Capture the cell that displays the provided text and extract its (X, Y) central coordinate. 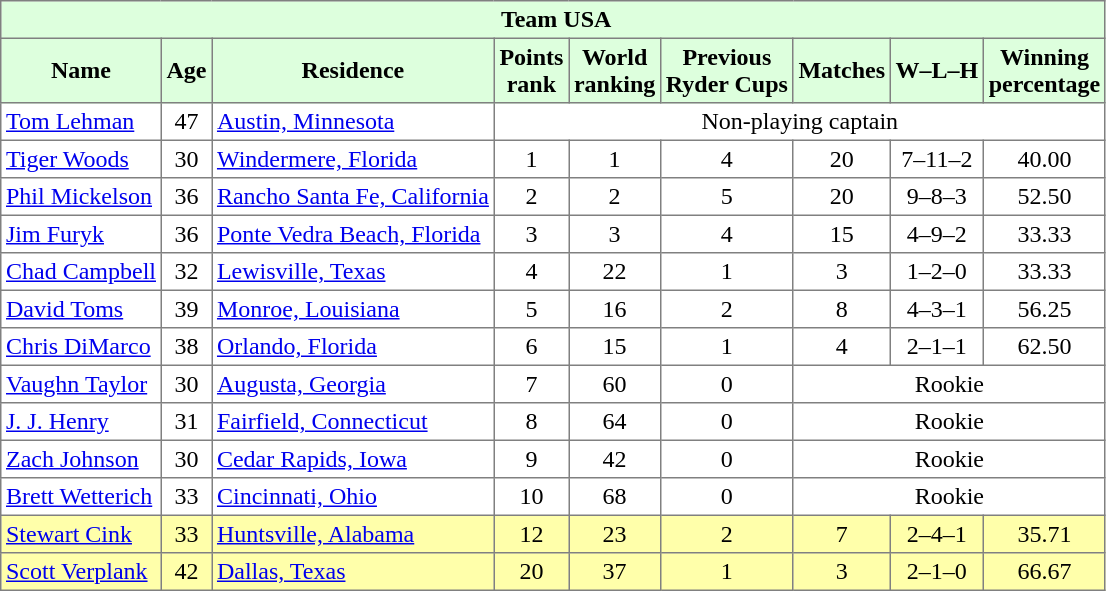
Chris DiMarco (81, 347)
W–L–H (936, 70)
2–4–1 (936, 534)
Cedar Rapids, Iowa (353, 459)
Zach Johnson (81, 459)
62.50 (1044, 347)
35.71 (1044, 534)
Vaughn Taylor (81, 384)
22 (615, 272)
Tom Lehman (81, 122)
9 (532, 459)
Age (186, 70)
4–9–2 (936, 234)
Monroe, Louisiana (353, 309)
68 (615, 497)
Jim Furyk (81, 234)
Augusta, Georgia (353, 384)
4–3–1 (936, 309)
Ponte Vedra Beach, Florida (353, 234)
2–1–0 (936, 572)
Pointsrank (532, 70)
Brett Wetterich (81, 497)
2–1–1 (936, 347)
Tiger Woods (81, 159)
9–8–3 (936, 197)
J. J. Henry (81, 422)
Stewart Cink (81, 534)
12 (532, 534)
37 (615, 572)
Worldranking (615, 70)
60 (615, 384)
Windermere, Florida (353, 159)
PreviousRyder Cups (728, 70)
Matches (842, 70)
Lewisville, Texas (353, 272)
23 (615, 534)
6 (532, 347)
Team USA (554, 20)
39 (186, 309)
40.00 (1044, 159)
31 (186, 422)
Rancho Santa Fe, California (353, 197)
Non-playing captain (800, 122)
Cincinnati, Ohio (353, 497)
David Toms (81, 309)
56.25 (1044, 309)
7–11–2 (936, 159)
Scott Verplank (81, 572)
16 (615, 309)
38 (186, 347)
Fairfield, Connecticut (353, 422)
1–2–0 (936, 272)
64 (615, 422)
Phil Mickelson (81, 197)
Name (81, 70)
Chad Campbell (81, 272)
32 (186, 272)
Orlando, Florida (353, 347)
Austin, Minnesota (353, 122)
Winningpercentage (1044, 70)
10 (532, 497)
Dallas, Texas (353, 572)
47 (186, 122)
52.50 (1044, 197)
Residence (353, 70)
66.67 (1044, 572)
Huntsville, Alabama (353, 534)
